For the text-containing cell, return its midpoint in (X, Y) coordinate format. 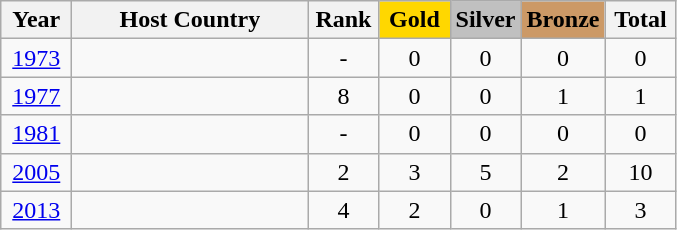
5 (486, 172)
Host Country (190, 20)
2013 (36, 210)
1977 (36, 96)
Rank (344, 20)
Total (640, 20)
1973 (36, 58)
Year (36, 20)
Silver (486, 20)
10 (640, 172)
2005 (36, 172)
Bronze (563, 20)
4 (344, 210)
8 (344, 96)
1981 (36, 134)
Gold (414, 20)
